From the cell containing the given text, extract its center point as [x, y] coordinate. 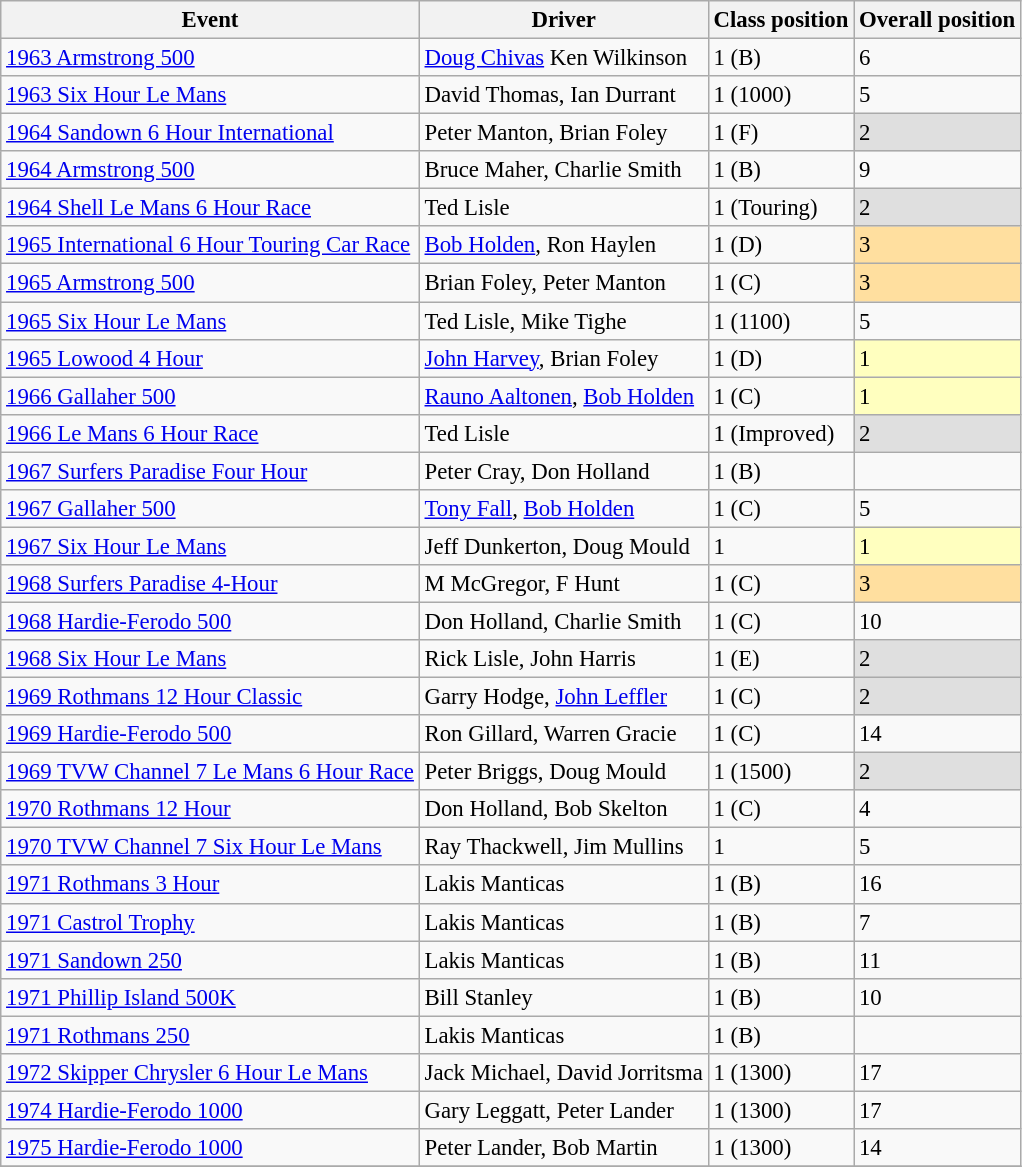
Peter Manton, Brian Foley [564, 133]
1968 Hardie-Ferodo 500 [210, 621]
Peter Briggs, Doug Mould [564, 772]
1965 International 6 Hour Touring Car Race [210, 245]
Don Holland, Bob Skelton [564, 809]
1964 Armstrong 500 [210, 170]
John Harvey, Brian Foley [564, 358]
Overall position [938, 20]
1971 Castrol Trophy [210, 922]
Rauno Aaltonen, Bob Holden [564, 396]
Garry Hodge, John Leffler [564, 697]
Peter Lander, Bob Martin [564, 1148]
1968 Six Hour Le Mans [210, 659]
1964 Shell Le Mans 6 Hour Race [210, 208]
Rick Lisle, John Harris [564, 659]
1967 Surfers Paradise Four Hour [210, 471]
1972 Skipper Chrysler 6 Hour Le Mans [210, 1073]
1971 Phillip Island 500K [210, 997]
1 (F) [780, 133]
1969 Rothmans 12 Hour Classic [210, 697]
4 [938, 809]
11 [938, 960]
9 [938, 170]
Tony Fall, Bob Holden [564, 509]
1966 Le Mans 6 Hour Race [210, 433]
1970 TVW Channel 7 Six Hour Le Mans [210, 847]
1967 Six Hour Le Mans [210, 546]
6 [938, 58]
1 (E) [780, 659]
Class position [780, 20]
Gary Leggatt, Peter Lander [564, 1110]
1964 Sandown 6 Hour International [210, 133]
Bob Holden, Ron Haylen [564, 245]
1 (1500) [780, 772]
1970 Rothmans 12 Hour [210, 809]
Driver [564, 20]
Jeff Dunkerton, Doug Mould [564, 546]
1966 Gallaher 500 [210, 396]
Brian Foley, Peter Manton [564, 283]
1 (1000) [780, 95]
1975 Hardie-Ferodo 1000 [210, 1148]
1963 Six Hour Le Mans [210, 95]
7 [938, 922]
1965 Armstrong 500 [210, 283]
1971 Rothmans 3 Hour [210, 885]
1974 Hardie-Ferodo 1000 [210, 1110]
Ted Lisle, Mike Tighe [564, 321]
1969 TVW Channel 7 Le Mans 6 Hour Race [210, 772]
Jack Michael, David Jorritsma [564, 1073]
Bruce Maher, Charlie Smith [564, 170]
Ron Gillard, Warren Gracie [564, 734]
1 (1100) [780, 321]
1 (Improved) [780, 433]
Ray Thackwell, Jim Mullins [564, 847]
1971 Rothmans 250 [210, 1035]
Don Holland, Charlie Smith [564, 621]
David Thomas, Ian Durrant [564, 95]
Bill Stanley [564, 997]
Doug Chivas Ken Wilkinson [564, 58]
16 [938, 885]
1965 Six Hour Le Mans [210, 321]
1969 Hardie-Ferodo 500 [210, 734]
M McGregor, F Hunt [564, 584]
Peter Cray, Don Holland [564, 471]
1 (Touring) [780, 208]
1968 Surfers Paradise 4-Hour [210, 584]
Event [210, 20]
1971 Sandown 250 [210, 960]
1963 Armstrong 500 [210, 58]
1967 Gallaher 500 [210, 509]
1965 Lowood 4 Hour [210, 358]
